From the cell containing the given text, extract its center point as (x, y) coordinate. 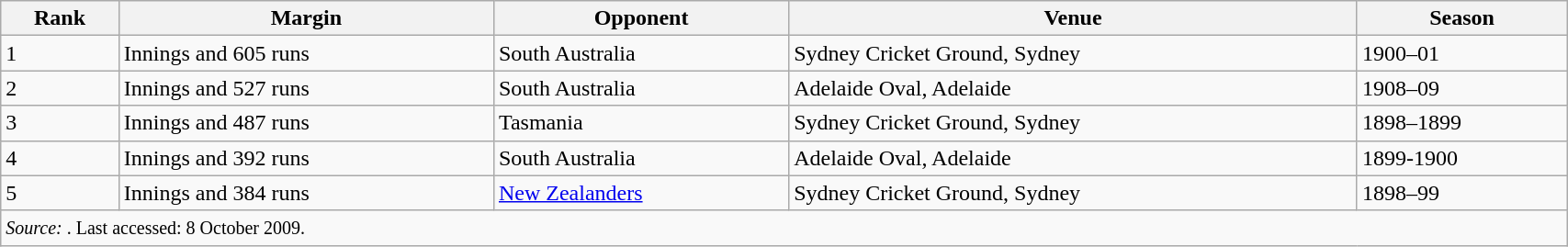
1898–99 (1461, 193)
Innings and 527 runs (306, 88)
Rank (61, 18)
5 (61, 193)
Source: . Last accessed: 8 October 2009. (784, 228)
New Zealanders (641, 193)
1908–09 (1461, 88)
1898–1899 (1461, 123)
Innings and 392 runs (306, 158)
Opponent (641, 18)
1 (61, 53)
3 (61, 123)
Venue (1073, 18)
1900–01 (1461, 53)
1899-1900 (1461, 158)
4 (61, 158)
Innings and 384 runs (306, 193)
Margin (306, 18)
Innings and 487 runs (306, 123)
Season (1461, 18)
Innings and 605 runs (306, 53)
2 (61, 88)
Tasmania (641, 123)
